Identify which cell holds the provided text, then report its [x, y] central coordinate. 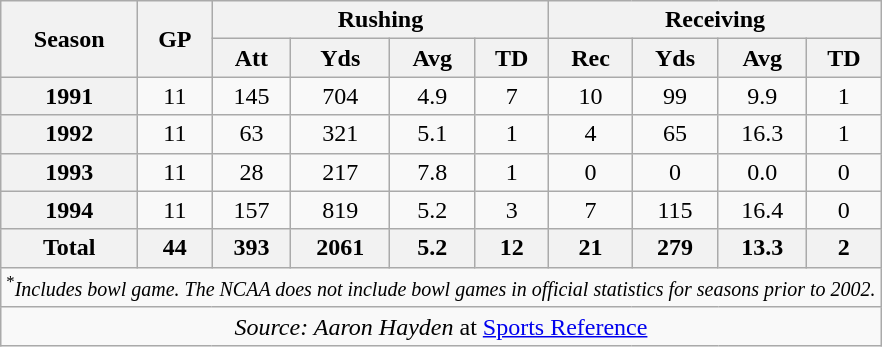
217 [340, 172]
819 [340, 210]
*Includes bowl game. The NCAA does not include bowl games in official statistics for seasons prior to 2002. [441, 287]
21 [590, 248]
1992 [70, 134]
704 [340, 96]
1993 [70, 172]
393 [252, 248]
Rec [590, 58]
16.3 [762, 134]
Season [70, 39]
Source: Aaron Hayden at Sports Reference [441, 326]
65 [675, 134]
44 [175, 248]
145 [252, 96]
1994 [70, 210]
28 [252, 172]
99 [675, 96]
4 [590, 134]
5.1 [432, 134]
1991 [70, 96]
GP [175, 39]
13.3 [762, 248]
63 [252, 134]
157 [252, 210]
Rushing [380, 20]
2 [844, 248]
7.8 [432, 172]
4.9 [432, 96]
0.0 [762, 172]
Total [70, 248]
9.9 [762, 96]
10 [590, 96]
12 [512, 248]
16.4 [762, 210]
3 [512, 210]
Att [252, 58]
321 [340, 134]
279 [675, 248]
2061 [340, 248]
115 [675, 210]
Receiving [715, 20]
